Output the (x, y) coordinate of the center of the cell containing the given text.  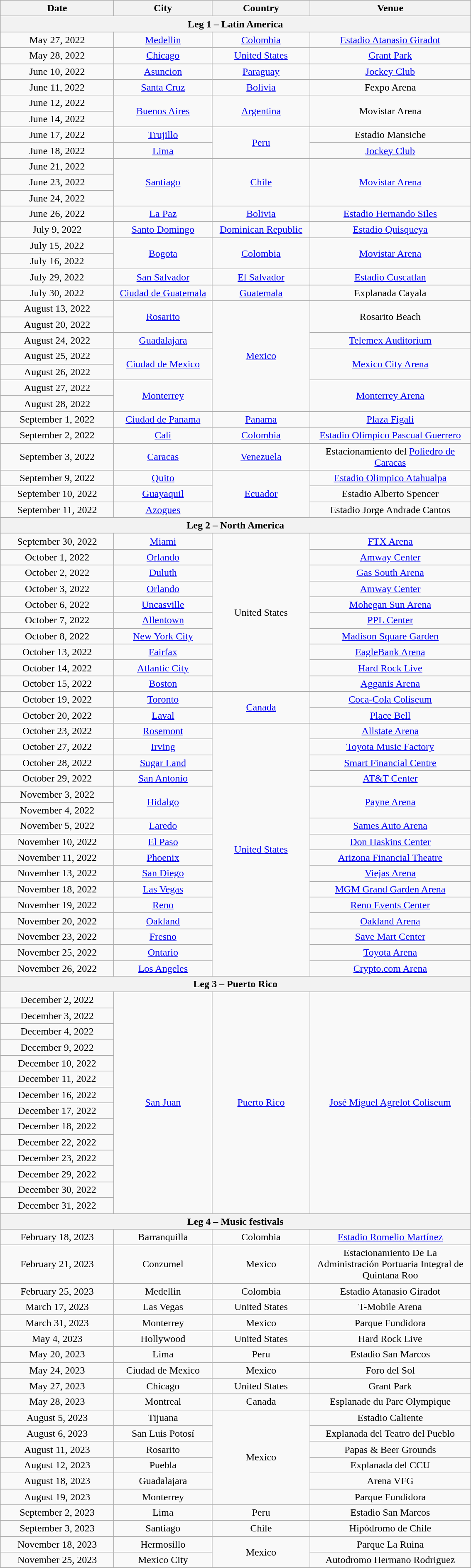
May 28, 2023 (57, 1402)
December 18, 2022 (57, 1126)
Laredo (163, 826)
San Juan (163, 1103)
Telemex Auditorium (390, 340)
October 19, 2022 (57, 699)
Bogota (163, 253)
October 20, 2022 (57, 715)
December 2, 2022 (57, 1000)
Hidalgo (163, 802)
August 24, 2022 (57, 340)
March 31, 2023 (57, 1323)
October 28, 2022 (57, 763)
December 23, 2022 (57, 1158)
Fresno (163, 936)
December 16, 2022 (57, 1095)
Reno Events Center (390, 905)
October 23, 2022 (57, 731)
Esplanade du Parc Olympique (390, 1402)
San Antonio (163, 779)
May 24, 2023 (57, 1370)
September 9, 2022 (57, 478)
August 20, 2022 (57, 324)
Uncasville (163, 605)
June 18, 2022 (57, 150)
José Miguel Agrelot Coliseum (390, 1103)
September 11, 2022 (57, 510)
August 6, 2023 (57, 1433)
November 10, 2022 (57, 842)
August 27, 2022 (57, 388)
Papas & Beer Grounds (390, 1449)
Venue (390, 8)
Cali (163, 435)
Monterrey Arena (390, 396)
June 26, 2022 (57, 214)
October 1, 2022 (57, 557)
Panama (261, 419)
Quito (163, 478)
May 27, 2022 (57, 40)
La Paz (163, 214)
October 15, 2022 (57, 683)
September 10, 2022 (57, 494)
Hipódromo de Chile (390, 1529)
June 17, 2022 (57, 135)
June 24, 2022 (57, 198)
Ciudad de Guatemala (163, 293)
August 19, 2023 (57, 1497)
October 2, 2022 (57, 573)
October 27, 2022 (57, 747)
Explanada del Teatro del Pueblo (390, 1433)
September 1, 2022 (57, 419)
Rosarito Beach (390, 317)
July 29, 2022 (57, 277)
Estadio Romelio Martínez (390, 1237)
June 14, 2022 (57, 119)
Toyota Arena (390, 952)
Estadio Alberto Spencer (390, 494)
November 18, 2023 (57, 1544)
Toyota Music Factory (390, 747)
Don Haskins Center (390, 842)
June 23, 2022 (57, 182)
August 11, 2023 (57, 1449)
November 4, 2022 (57, 810)
August 5, 2023 (57, 1418)
Arena VFG (390, 1481)
San Luis Potosí (163, 1433)
Boston (163, 683)
Gas South Arena (390, 573)
Agganis Arena (390, 683)
Fairfax (163, 652)
Date (57, 8)
Barranquilla (163, 1237)
FTX Arena (390, 541)
Mexico City Arena (390, 364)
October 3, 2022 (57, 589)
November 23, 2022 (57, 936)
September 3, 2022 (57, 456)
November 26, 2022 (57, 968)
Viejas Arena (390, 873)
November 3, 2022 (57, 794)
Oakland Arena (390, 921)
February 25, 2023 (57, 1291)
August 18, 2023 (57, 1481)
Puerto Rico (261, 1103)
Buenos Aires (163, 111)
T-Mobile Arena (390, 1307)
March 17, 2023 (57, 1307)
Hermosillo (163, 1544)
Phoenix (163, 858)
Place Bell (390, 715)
February 21, 2023 (57, 1264)
Estadio Quisqueya (390, 230)
Smart Financial Centre (390, 763)
February 18, 2023 (57, 1237)
Allentown (163, 620)
August 28, 2022 (57, 403)
October 8, 2022 (57, 636)
December 4, 2022 (57, 1032)
Dominican Republic (261, 230)
December 29, 2022 (57, 1174)
Foro del Sol (390, 1370)
Hollywood (163, 1339)
Estadio Caliente (390, 1418)
September 30, 2022 (57, 541)
Venezuela (261, 456)
Crypto.com Arena (390, 968)
Country (261, 8)
November 18, 2022 (57, 889)
August 25, 2022 (57, 356)
December 10, 2022 (57, 1063)
Ciudad de Panama (163, 419)
October 6, 2022 (57, 605)
Azogues (163, 510)
December 17, 2022 (57, 1111)
New York City (163, 636)
May 4, 2023 (57, 1339)
June 21, 2022 (57, 166)
October 13, 2022 (57, 652)
November 20, 2022 (57, 921)
September 3, 2023 (57, 1529)
June 12, 2022 (57, 103)
June 11, 2022 (57, 87)
Estadio Hernando Siles (390, 214)
Irving (163, 747)
San Salvador (163, 277)
Asuncion (163, 71)
December 3, 2022 (57, 1016)
August 12, 2023 (57, 1465)
October 29, 2022 (57, 779)
Explanada Cayala (390, 293)
December 30, 2022 (57, 1190)
December 31, 2022 (57, 1205)
Autodromo Hermano Rodriguez (390, 1560)
November 19, 2022 (57, 905)
Save Mart Center (390, 936)
Oakland (163, 921)
Payne Arena (390, 802)
Duluth (163, 573)
Ecuador (261, 494)
Toronto (163, 699)
May 28, 2022 (57, 56)
July 16, 2022 (57, 261)
May 27, 2023 (57, 1386)
El Paso (163, 842)
Conzumel (163, 1264)
Ontario (163, 952)
Estadio Mansiche (390, 135)
October 7, 2022 (57, 620)
Guatemala (261, 293)
Puebla (163, 1465)
September 2, 2023 (57, 1513)
Argentina (261, 111)
Mexico City (163, 1560)
August 26, 2022 (57, 372)
December 11, 2022 (57, 1079)
Leg 3 – Puerto Rico (235, 984)
Rosemont (163, 731)
Paraguay (261, 71)
PPL Center (390, 620)
El Salvador (261, 277)
MGM Grand Garden Arena (390, 889)
Mohegan Sun Arena (390, 605)
October 14, 2022 (57, 668)
Estadio Olimpico Atahualpa (390, 478)
Leg 1 – Latin America (235, 24)
Sames Auto Arena (390, 826)
July 9, 2022 (57, 230)
Madison Square Garden (390, 636)
Parque La Ruina (390, 1544)
Los Angeles (163, 968)
December 9, 2022 (57, 1047)
November 25, 2022 (57, 952)
Estacionamiento De La Administración Portuaria Integral de Quintana Roo (390, 1264)
Tijuana (163, 1418)
Estadio Jorge Andrade Cantos (390, 510)
Plaza Figali (390, 419)
AT&T Center (390, 779)
July 30, 2022 (57, 293)
Reno (163, 905)
November 11, 2022 (57, 858)
City (163, 8)
Trujillo (163, 135)
Leg 4 – Music festivals (235, 1221)
June 10, 2022 (57, 71)
Montreal (163, 1402)
Estadio Cuscatlan (390, 277)
Miami (163, 541)
Santo Domingo (163, 230)
Sugar Land (163, 763)
Atlantic City (163, 668)
Allstate Arena (390, 731)
Caracas (163, 456)
November 5, 2022 (57, 826)
August 13, 2022 (57, 309)
Coca-Cola Coliseum (390, 699)
Estadio Olimpico Pascual Guerrero (390, 435)
San Diego (163, 873)
November 13, 2022 (57, 873)
Guayaquil (163, 494)
Arizona Financial Theatre (390, 858)
December 22, 2022 (57, 1142)
November 25, 2023 (57, 1560)
Laval (163, 715)
July 15, 2022 (57, 246)
Explanada del CCU (390, 1465)
EagleBank Arena (390, 652)
Santa Cruz (163, 87)
May 20, 2023 (57, 1354)
Leg 2 – North America (235, 526)
Estacionamiento del Poliedro de Caracas (390, 456)
September 2, 2022 (57, 435)
Fexpo Arena (390, 87)
